Find where the given text appears and provide that cell's center as (X, Y) coordinate. 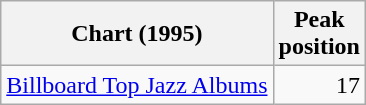
Billboard Top Jazz Albums (137, 85)
Peakposition (319, 34)
17 (319, 85)
Chart (1995) (137, 34)
